Return (X, Y) of the center of cell containing provided text 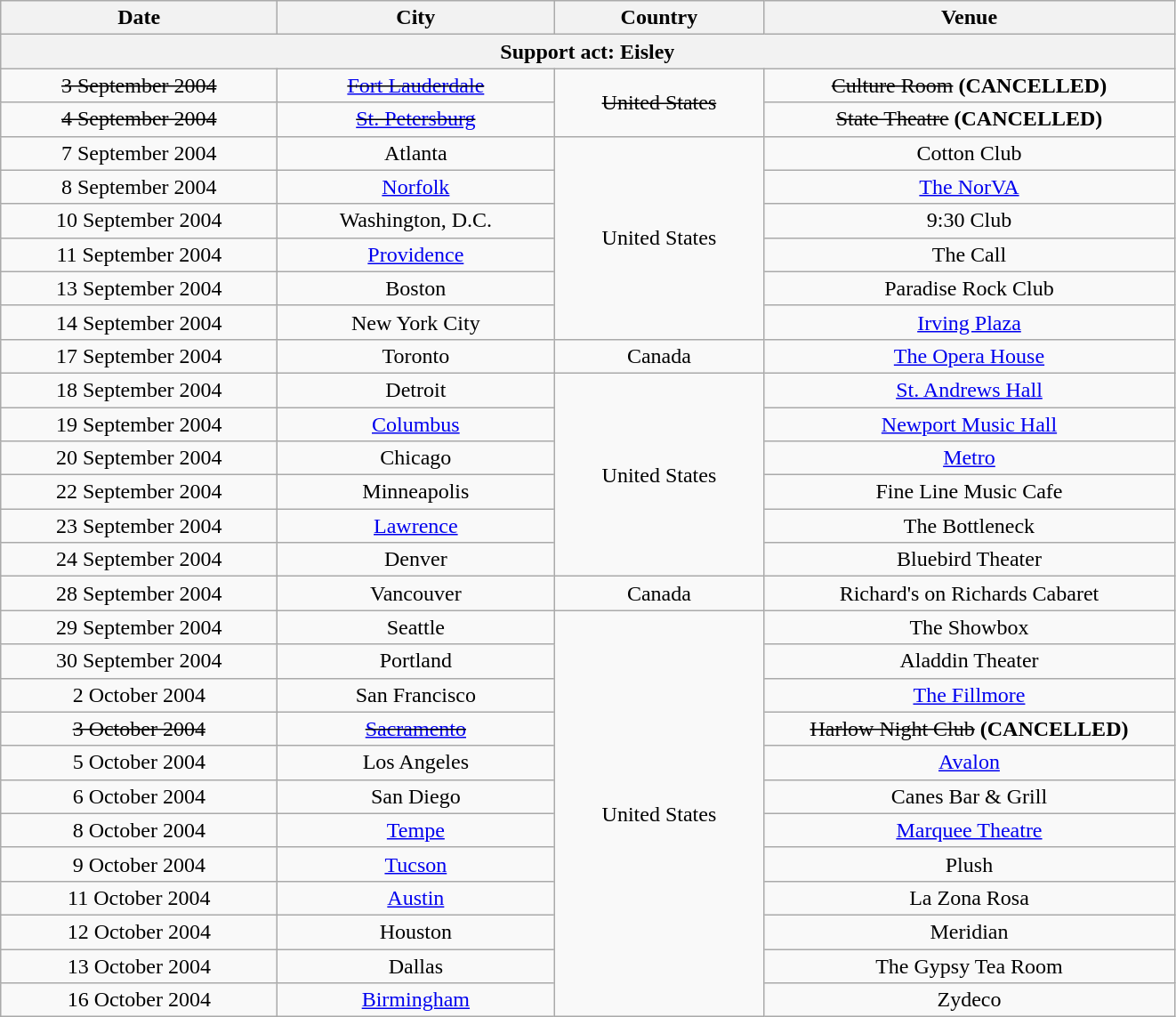
Tucson (416, 864)
Houston (416, 932)
11 October 2004 (139, 898)
San Francisco (416, 695)
The NorVA (970, 187)
Los Angeles (416, 763)
La Zona Rosa (970, 898)
Birmingham (416, 1000)
San Diego (416, 796)
24 September 2004 (139, 560)
Fine Line Music Cafe (970, 492)
Marquee Theatre (970, 830)
6 October 2004 (139, 796)
17 September 2004 (139, 356)
Richard's on Richards Cabaret (970, 593)
St. Petersburg (416, 119)
Toronto (416, 356)
Seattle (416, 627)
Chicago (416, 458)
Culture Room (CANCELLED) (970, 85)
8 September 2004 (139, 187)
Lawrence (416, 526)
The Gypsy Tea Room (970, 965)
18 September 2004 (139, 390)
State Theatre (CANCELLED) (970, 119)
Providence (416, 254)
Venue (970, 18)
Vancouver (416, 593)
9:30 Club (970, 221)
Norfolk (416, 187)
Fort Lauderdale (416, 85)
Cotton Club (970, 153)
The Call (970, 254)
St. Andrews Hall (970, 390)
13 October 2004 (139, 965)
Date (139, 18)
The Opera House (970, 356)
Irving Plaza (970, 322)
Portland (416, 661)
19 September 2004 (139, 424)
Aladdin Theater (970, 661)
Atlanta (416, 153)
9 October 2004 (139, 864)
Harlow Night Club (CANCELLED) (970, 729)
City (416, 18)
Denver (416, 560)
Washington, D.C. (416, 221)
28 September 2004 (139, 593)
12 October 2004 (139, 932)
Avalon (970, 763)
Metro (970, 458)
13 September 2004 (139, 288)
29 September 2004 (139, 627)
Newport Music Hall (970, 424)
Columbus (416, 424)
The Fillmore (970, 695)
Support act: Eisley (587, 52)
Plush (970, 864)
Meridian (970, 932)
16 October 2004 (139, 1000)
8 October 2004 (139, 830)
11 September 2004 (139, 254)
Tempe (416, 830)
20 September 2004 (139, 458)
30 September 2004 (139, 661)
Bluebird Theater (970, 560)
The Bottleneck (970, 526)
Minneapolis (416, 492)
5 October 2004 (139, 763)
Zydeco (970, 1000)
New York City (416, 322)
Detroit (416, 390)
3 September 2004 (139, 85)
Sacramento (416, 729)
Austin (416, 898)
Dallas (416, 965)
14 September 2004 (139, 322)
22 September 2004 (139, 492)
4 September 2004 (139, 119)
2 October 2004 (139, 695)
23 September 2004 (139, 526)
7 September 2004 (139, 153)
Country (659, 18)
Boston (416, 288)
Paradise Rock Club (970, 288)
3 October 2004 (139, 729)
10 September 2004 (139, 221)
The Showbox (970, 627)
Canes Bar & Grill (970, 796)
